Scan for the cell matching the given text and deliver its [x, y] coordinate at center. 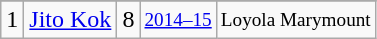
1 [12, 20]
Jito Kok [70, 20]
8 [128, 20]
2014–15 [178, 20]
Loyola Marymount [296, 20]
